Pinpoint the cell where the given text exists, returning its (X, Y) midpoint coordinate. 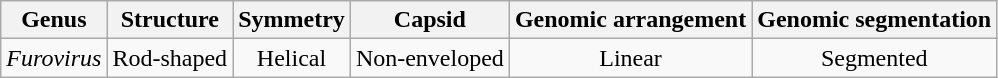
Furovirus (54, 58)
Non-enveloped (430, 58)
Rod-shaped (170, 58)
Genus (54, 20)
Symmetry (292, 20)
Genomic segmentation (874, 20)
Capsid (430, 20)
Structure (170, 20)
Linear (630, 58)
Helical (292, 58)
Segmented (874, 58)
Genomic arrangement (630, 20)
